From the cell containing the given text, extract its center point as (x, y) coordinate. 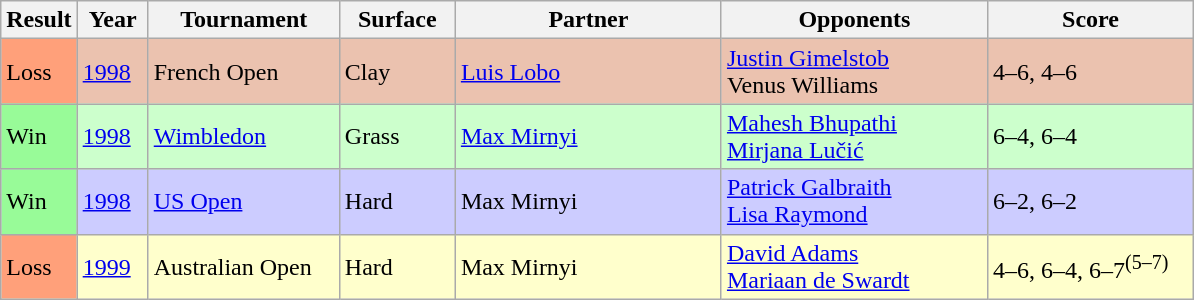
Justin Gimelstob Venus Williams (854, 72)
French Open (244, 72)
4–6, 6–4, 6–7(5–7) (1090, 266)
6–2, 6–2 (1090, 202)
Opponents (854, 20)
1999 (112, 266)
6–4, 6–4 (1090, 136)
Clay (397, 72)
David Adams Mariaan de Swardt (854, 266)
Partner (588, 20)
Score (1090, 20)
US Open (244, 202)
Surface (397, 20)
Result (39, 20)
Grass (397, 136)
Tournament (244, 20)
Australian Open (244, 266)
Wimbledon (244, 136)
Luis Lobo (588, 72)
4–6, 4–6 (1090, 72)
Mahesh Bhupathi Mirjana Lučić (854, 136)
Year (112, 20)
Patrick Galbraith Lisa Raymond (854, 202)
